Find where the given text appears and provide that cell's center as (X, Y) coordinate. 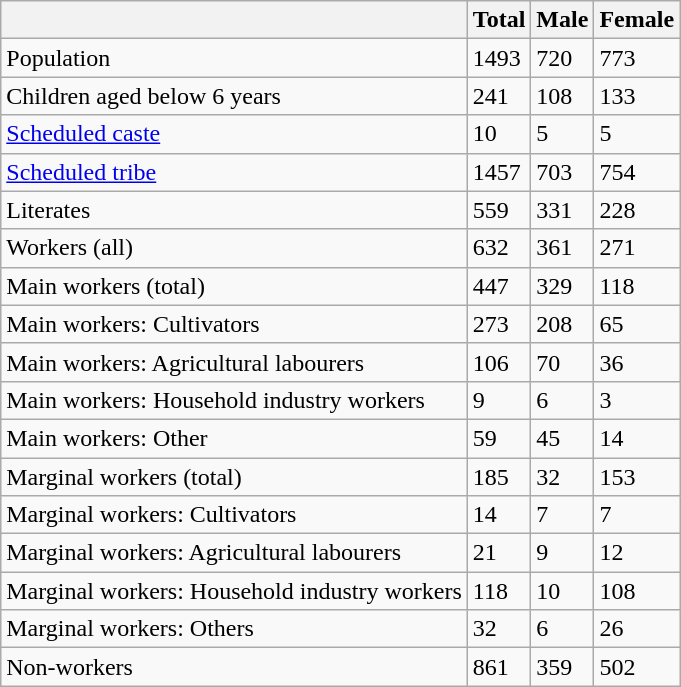
Workers (all) (234, 248)
1493 (499, 58)
208 (562, 324)
Children aged below 6 years (234, 96)
Main workers: Other (234, 438)
59 (499, 438)
36 (637, 362)
Main workers: Household industry workers (234, 400)
Female (637, 20)
185 (499, 477)
Main workers (total) (234, 286)
720 (562, 58)
559 (499, 210)
703 (562, 172)
361 (562, 248)
Main workers: Agricultural labourers (234, 362)
153 (637, 477)
271 (637, 248)
70 (562, 362)
632 (499, 248)
241 (499, 96)
133 (637, 96)
447 (499, 286)
Non-workers (234, 667)
Marginal workers: Cultivators (234, 515)
Scheduled caste (234, 134)
Male (562, 20)
Population (234, 58)
273 (499, 324)
3 (637, 400)
65 (637, 324)
106 (499, 362)
359 (562, 667)
329 (562, 286)
26 (637, 629)
228 (637, 210)
Marginal workers: Household industry workers (234, 591)
Main workers: Cultivators (234, 324)
773 (637, 58)
Total (499, 20)
502 (637, 667)
12 (637, 553)
754 (637, 172)
861 (499, 667)
Marginal workers: Agricultural labourers (234, 553)
Marginal workers (total) (234, 477)
Scheduled tribe (234, 172)
Literates (234, 210)
1457 (499, 172)
45 (562, 438)
21 (499, 553)
Marginal workers: Others (234, 629)
331 (562, 210)
